Find where the given text appears and provide that cell's center as (X, Y) coordinate. 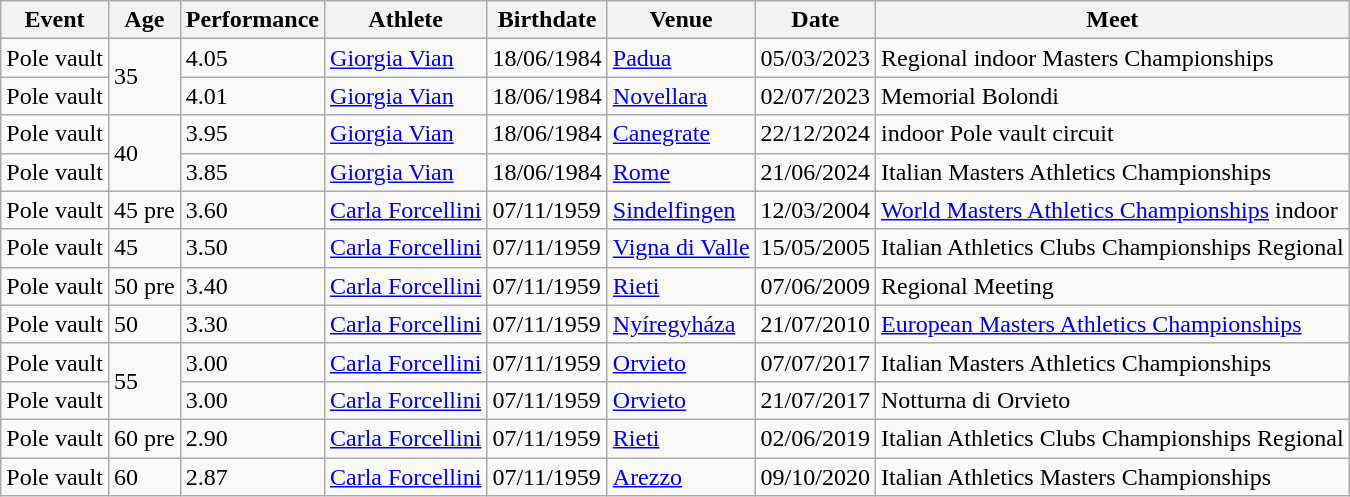
Arezzo (681, 477)
2.90 (252, 438)
05/03/2023 (815, 58)
09/10/2020 (815, 477)
Athlete (406, 20)
European Masters Athletics Championships (1112, 324)
3.85 (252, 172)
Vigna di Valle (681, 248)
40 (144, 153)
Sindelfingen (681, 210)
60 (144, 477)
Novellara (681, 96)
21/06/2024 (815, 172)
3.50 (252, 248)
3.40 (252, 286)
Rome (681, 172)
12/03/2004 (815, 210)
indoor Pole vault circuit (1112, 134)
Canegrate (681, 134)
Italian Athletics Masters Championships (1112, 477)
Venue (681, 20)
22/12/2024 (815, 134)
Age (144, 20)
3.30 (252, 324)
07/07/2017 (815, 362)
21/07/2017 (815, 400)
4.05 (252, 58)
35 (144, 77)
World Masters Athletics Championships indoor (1112, 210)
50 pre (144, 286)
07/06/2009 (815, 286)
02/07/2023 (815, 96)
21/07/2010 (815, 324)
Notturna di Orvieto (1112, 400)
50 (144, 324)
Regional Meeting (1112, 286)
Event (55, 20)
15/05/2005 (815, 248)
Padua (681, 58)
Meet (1112, 20)
Nyíregyháza (681, 324)
3.60 (252, 210)
2.87 (252, 477)
02/06/2019 (815, 438)
Memorial Bolondi (1112, 96)
Birthdate (547, 20)
45 (144, 248)
55 (144, 381)
Date (815, 20)
Performance (252, 20)
45 pre (144, 210)
60 pre (144, 438)
4.01 (252, 96)
Regional indoor Masters Championships (1112, 58)
3.95 (252, 134)
